Scan for the cell matching the given text and deliver its (X, Y) coordinate at center. 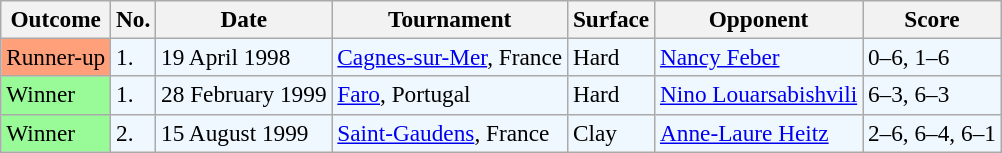
Clay (612, 133)
19 April 1998 (244, 57)
15 August 1999 (244, 133)
Opponent (759, 19)
Score (932, 19)
Saint-Gaudens, France (450, 133)
Outcome (56, 19)
Nino Louarsabishvili (759, 95)
Anne-Laure Heitz (759, 133)
2. (134, 133)
Cagnes-sur-Mer, France (450, 57)
6–3, 6–3 (932, 95)
No. (134, 19)
Surface (612, 19)
0–6, 1–6 (932, 57)
Nancy Feber (759, 57)
28 February 1999 (244, 95)
Runner-up (56, 57)
Faro, Portugal (450, 95)
Tournament (450, 19)
Date (244, 19)
2–6, 6–4, 6–1 (932, 133)
